Capture the cell that displays the provided text and extract its (x, y) central coordinate. 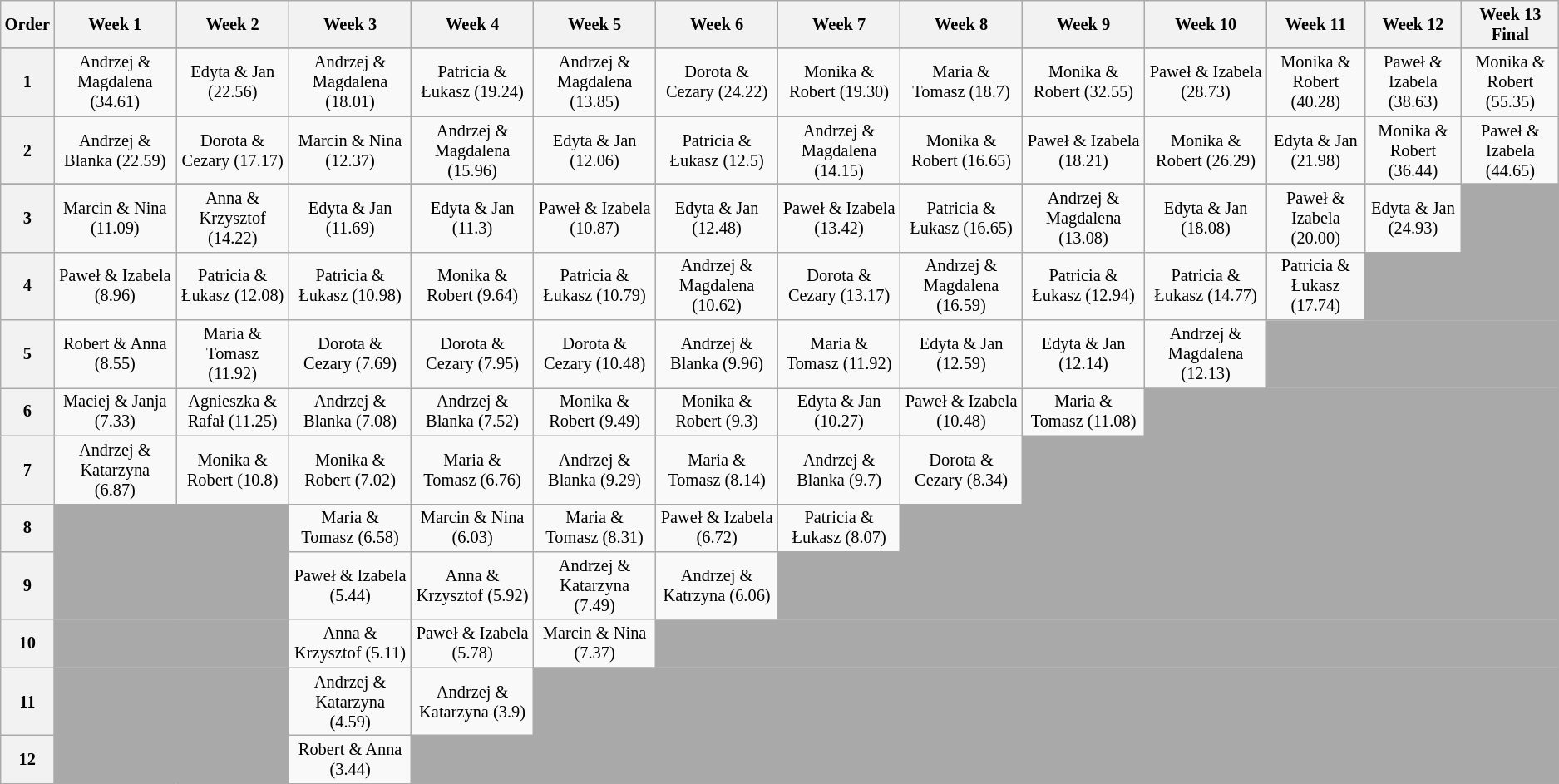
Paweł & Izabela (20.00) (1315, 218)
Dorota & Cezary (10.48) (595, 354)
Dorota & Cezary (17.17) (233, 150)
4 (27, 286)
Edyta & Jan (12.59) (961, 354)
Andrzej & Magdalena (13.85) (595, 82)
Monika & Robert (9.64) (472, 286)
Anna & Krzysztof (14.22) (233, 218)
Dorota & Cezary (24.22) (717, 82)
Maria & Tomasz (8.31) (595, 528)
Andrzej & Magdalena (12.13) (1206, 354)
Anna & Krzysztof (5.92) (472, 585)
Edyta & Jan (21.98) (1315, 150)
Monika & Robert (26.29) (1206, 150)
Andrzej & Magdalena (13.08) (1084, 218)
7 (27, 470)
Patricia & Łukasz (16.65) (961, 218)
Monika & Robert (10.8) (233, 470)
Paweł & Izabela (13.42) (840, 218)
Order (27, 24)
Edyta & Jan (22.56) (233, 82)
Week 1 (115, 24)
Week 10 (1206, 24)
Paweł & Izabela (28.73) (1206, 82)
Andrzej & Blanka (9.7) (840, 470)
Monika & Robert (9.3) (717, 412)
Paweł & Izabela (10.48) (961, 412)
Robert & Anna (3.44) (351, 759)
Maria & Tomasz (8.14) (717, 470)
11 (27, 702)
Monika & Robert (9.49) (595, 412)
Patricia & Łukasz (12.5) (717, 150)
Patricia & Łukasz (17.74) (1315, 286)
Patricia & Łukasz (19.24) (472, 82)
Monika & Robert (7.02) (351, 470)
Monika & Robert (19.30) (840, 82)
Andrzej & Blanka (7.08) (351, 412)
Week 8 (961, 24)
Robert & Anna (8.55) (115, 354)
Monika & Robert (32.55) (1084, 82)
Week 13Final (1510, 24)
12 (27, 759)
Andrzej & Magdalena (15.96) (472, 150)
Monika & Robert (16.65) (961, 150)
Anna & Krzysztof (5.11) (351, 643)
Maria & Tomasz (18.7) (961, 82)
Edyta & Jan (24.93) (1413, 218)
Andrzej & Katrzyna (6.06) (717, 585)
Andrzej & Blanka (9.96) (717, 354)
Edyta & Jan (12.06) (595, 150)
Week 7 (840, 24)
5 (27, 354)
Week 5 (595, 24)
Agnieszka & Rafał (11.25) (233, 412)
Andrzej & Blanka (22.59) (115, 150)
Marcin & Nina (11.09) (115, 218)
Paweł & Izabela (6.72) (717, 528)
Maria & Tomasz (6.76) (472, 470)
Paweł & Izabela (8.96) (115, 286)
Week 6 (717, 24)
Paweł & Izabela (38.63) (1413, 82)
Andrzej & Magdalena (18.01) (351, 82)
Marcin & Nina (12.37) (351, 150)
Dorota & Cezary (7.95) (472, 354)
Dorota & Cezary (13.17) (840, 286)
3 (27, 218)
Andrzej & Magdalena (16.59) (961, 286)
Paweł & Izabela (44.65) (1510, 150)
Andrzej & Katarzyna (4.59) (351, 702)
Marcin & Nina (7.37) (595, 643)
Week 2 (233, 24)
Patricia & Łukasz (14.77) (1206, 286)
1 (27, 82)
Patricia & Łukasz (10.98) (351, 286)
Andrzej & Magdalena (10.62) (717, 286)
Week 3 (351, 24)
Week 4 (472, 24)
Week 11 (1315, 24)
Monika & Robert (40.28) (1315, 82)
Paweł & Izabela (5.44) (351, 585)
10 (27, 643)
Monika & Robert (55.35) (1510, 82)
Paweł & Izabela (5.78) (472, 643)
Patricia & Łukasz (10.79) (595, 286)
Week 9 (1084, 24)
Edyta & Jan (11.3) (472, 218)
9 (27, 585)
Andrzej & Magdalena (14.15) (840, 150)
Patricia & Łukasz (12.08) (233, 286)
Paweł & Izabela (10.87) (595, 218)
Andrzej & Katarzyna (6.87) (115, 470)
Edyta & Jan (18.08) (1206, 218)
Andrzej & Katarzyna (7.49) (595, 585)
Monika & Robert (36.44) (1413, 150)
Patricia & Łukasz (12.94) (1084, 286)
Edyta & Jan (12.48) (717, 218)
Edyta & Jan (10.27) (840, 412)
Andrzej & Blanka (7.52) (472, 412)
Edyta & Jan (12.14) (1084, 354)
Andrzej & Katarzyna (3.9) (472, 702)
Edyta & Jan (11.69) (351, 218)
Patricia & Łukasz (8.07) (840, 528)
8 (27, 528)
Marcin & Nina (6.03) (472, 528)
6 (27, 412)
Week 12 (1413, 24)
Dorota & Cezary (7.69) (351, 354)
Maria & Tomasz (6.58) (351, 528)
2 (27, 150)
Maria & Tomasz (11.08) (1084, 412)
Maciej & Janja (7.33) (115, 412)
Andrzej & Blanka (9.29) (595, 470)
Dorota & Cezary (8.34) (961, 470)
Andrzej & Magdalena (34.61) (115, 82)
Paweł & Izabela (18.21) (1084, 150)
